Identify which cell holds the provided text, then report its (x, y) central coordinate. 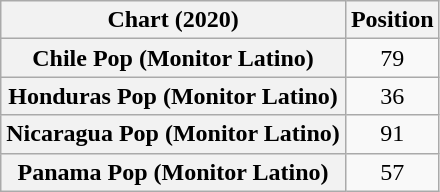
Position (392, 20)
57 (392, 172)
Chile Pop (Monitor Latino) (174, 58)
Chart (2020) (174, 20)
91 (392, 134)
79 (392, 58)
Honduras Pop (Monitor Latino) (174, 96)
Panama Pop (Monitor Latino) (174, 172)
Nicaragua Pop (Monitor Latino) (174, 134)
36 (392, 96)
